Return [X, Y] of the center of cell containing provided text 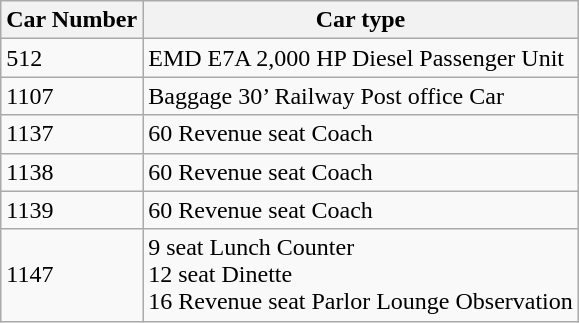
9 seat Lunch Counter 12 seat Dinette 16 Revenue seat Parlor Lounge Observation [361, 275]
1137 [72, 134]
1139 [72, 210]
Car Number [72, 20]
Car type [361, 20]
512 [72, 58]
1107 [72, 96]
1147 [72, 275]
Baggage 30’ Railway Post office Car [361, 96]
EMD E7A 2,000 HP Diesel Passenger Unit [361, 58]
1138 [72, 172]
